Find where the given text appears and provide that cell's center as [x, y] coordinate. 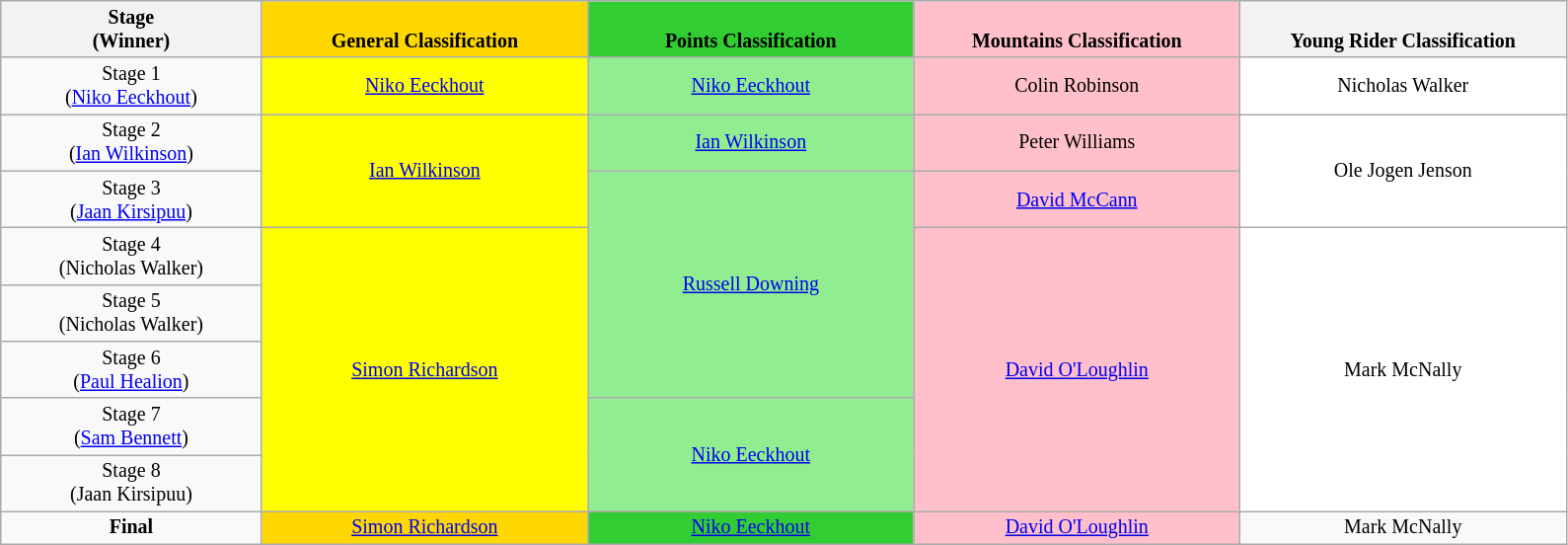
Mountains Classification [1077, 30]
Colin Robinson [1077, 87]
Stage(Winner) [131, 30]
Nicholas Walker [1403, 87]
Peter Williams [1077, 142]
Stage 4(Nicholas Walker) [131, 257]
Young Rider Classification [1403, 30]
Russell Downing [751, 284]
Stage 5(Nicholas Walker) [131, 312]
Points Classification [751, 30]
David McCann [1077, 199]
Stage 2(Ian Wilkinson) [131, 142]
Ole Jogen Jenson [1403, 172]
Stage 1 (Niko Eeckhout) [131, 87]
Stage 7(Sam Bennett) [131, 427]
General Classification [424, 30]
Final [131, 527]
Stage 8(Jaan Kirsipuu) [131, 484]
Stage 3(Jaan Kirsipuu) [131, 199]
Stage 6(Paul Healion) [131, 369]
